Pinpoint the cell where the given text exists, returning its [x, y] midpoint coordinate. 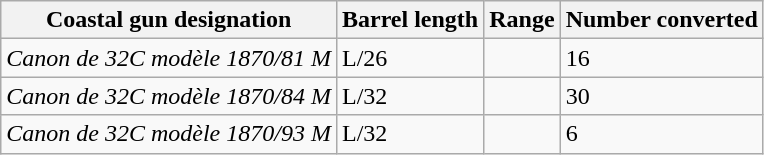
Coastal gun designation [169, 20]
Canon de 32C modèle 1870/81 M [169, 58]
Canon de 32C modèle 1870/84 M [169, 96]
Barrel length [410, 20]
16 [662, 58]
L/26 [410, 58]
Range [522, 20]
30 [662, 96]
6 [662, 134]
Canon de 32C modèle 1870/93 M [169, 134]
Number converted [662, 20]
